Scan for the cell matching the given text and deliver its [X, Y] coordinate at center. 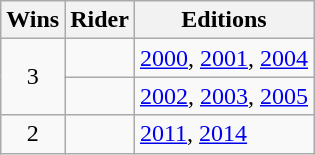
2000, 2001, 2004 [224, 58]
Rider [100, 20]
2002, 2003, 2005 [224, 96]
Wins [33, 20]
2 [33, 134]
Editions [224, 20]
2011, 2014 [224, 134]
3 [33, 77]
